From the cell containing the given text, extract its center point as (X, Y) coordinate. 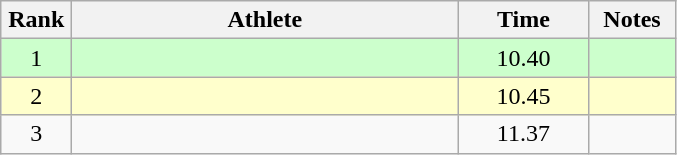
Notes (632, 20)
Time (524, 20)
Rank (36, 20)
11.37 (524, 134)
3 (36, 134)
2 (36, 96)
1 (36, 58)
10.40 (524, 58)
10.45 (524, 96)
Athlete (265, 20)
